Provide the [x, y] coordinate of the cell's center where the given text is located.  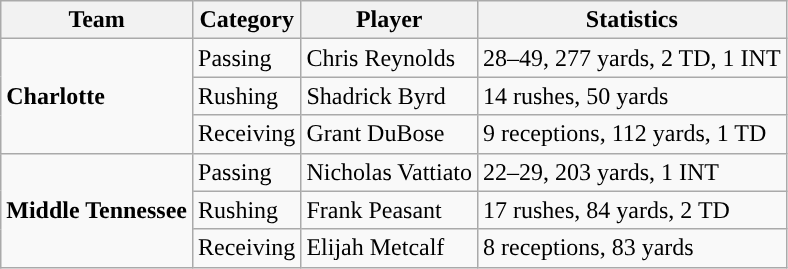
Category [247, 20]
Middle Tennessee [97, 210]
Grant DuBose [390, 134]
Chris Reynolds [390, 58]
9 receptions, 112 yards, 1 TD [632, 134]
14 rushes, 50 yards [632, 96]
Charlotte [97, 96]
Shadrick Byrd [390, 96]
8 receptions, 83 yards [632, 248]
Player [390, 20]
Elijah Metcalf [390, 248]
17 rushes, 84 yards, 2 TD [632, 210]
Statistics [632, 20]
28–49, 277 yards, 2 TD, 1 INT [632, 58]
Frank Peasant [390, 210]
Team [97, 20]
22–29, 203 yards, 1 INT [632, 172]
Nicholas Vattiato [390, 172]
